Identify which cell holds the provided text, then report its (x, y) central coordinate. 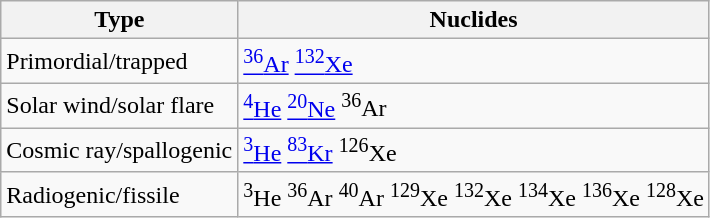
36Ar 132Xe (474, 62)
Solar wind/solar flare (120, 106)
Type (120, 20)
3He 36Ar 40Ar 129Xe 132Xe 134Xe 136Xe 128Xe (474, 194)
Cosmic ray/spallogenic (120, 150)
4He 20Ne 36Ar (474, 106)
3He 83Kr 126Xe (474, 150)
Nuclides (474, 20)
Radiogenic/fissile (120, 194)
Primordial/trapped (120, 62)
